Return the (X, Y) coordinate for the center point of the cell that contains the specified text.  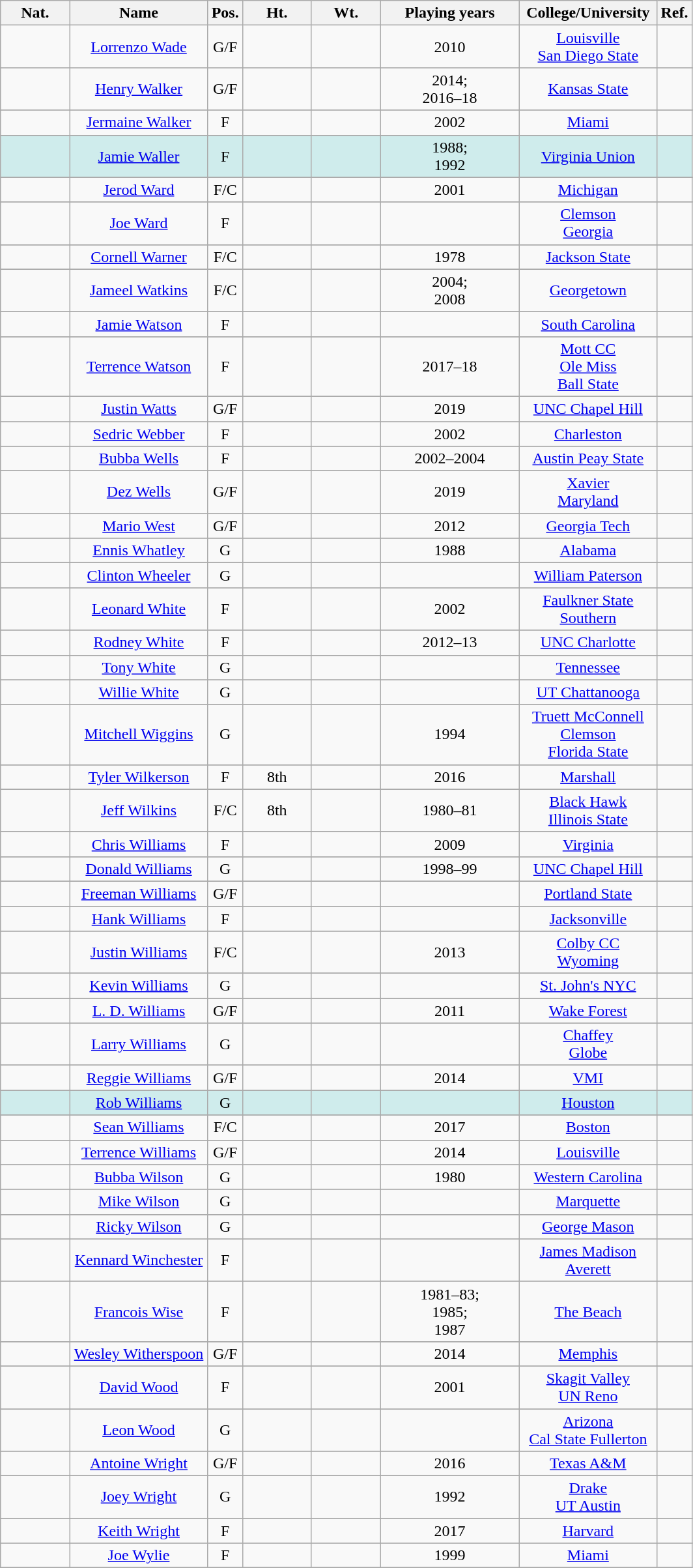
Reggie Williams (139, 1078)
Kennard Winchester (139, 1260)
Michigan (588, 190)
College/University (588, 13)
UNC Charlotte (588, 643)
Rodney White (139, 643)
Nat. (35, 13)
Willie White (139, 692)
1988 (449, 551)
Chaffey Globe (588, 1044)
Jamie Waller (139, 156)
Alabama (588, 551)
David Wood (139, 1387)
2002–2004 (449, 459)
1999 (449, 1556)
Portland State (588, 893)
Houston (588, 1103)
Joe Ward (139, 223)
Jamie Watson (139, 324)
Cornell Warner (139, 257)
Joey Wright (139, 1498)
L. D. Williams (139, 1011)
Mitchell Wiggins (139, 734)
Kansas State (588, 89)
Larry Williams (139, 1044)
Colby CCWyoming (588, 953)
Jacksonville (588, 918)
Jermaine Walker (139, 123)
Charleston (588, 433)
XavierMaryland (588, 493)
2004;2008 (449, 291)
Leon Wood (139, 1430)
2017–18 (449, 366)
Wt. (346, 13)
Bubba Wells (139, 459)
Georgia Tech (588, 526)
Harvard (588, 1531)
Mott CCOle MissBall State (588, 366)
Clinton Wheeler (139, 575)
Boston (588, 1127)
Skagit ValleyUN Reno (588, 1387)
2013 (449, 953)
Terrence Williams (139, 1152)
LouisvilleSan Diego State (588, 47)
ClemsonGeorgia (588, 223)
South Carolina (588, 324)
Playing years (449, 13)
St. John's NYC (588, 986)
Jameel Watkins (139, 291)
Name (139, 13)
Texas A&M (588, 1464)
Faulkner StateSouthern (588, 609)
Terrence Watson (139, 366)
Donald Williams (139, 869)
Mario West (139, 526)
Hank Williams (139, 918)
2011 (449, 1011)
Louisville (588, 1152)
2010 (449, 47)
1980–81 (449, 811)
1994 (449, 734)
Georgetown (588, 291)
ArizonaCal State Fullerton (588, 1430)
2012 (449, 526)
Marquette (588, 1202)
Marshall (588, 777)
Austin Peay State (588, 459)
Virginia (588, 844)
Justin Watts (139, 409)
Kevin Williams (139, 986)
2009 (449, 844)
Freeman Williams (139, 893)
Leonard White (139, 609)
1992 (449, 1498)
UT Chattanooga (588, 692)
Ricky Wilson (139, 1227)
Justin Williams (139, 953)
Chris Williams (139, 844)
Wesley Witherspoon (139, 1354)
The Beach (588, 1311)
Bubba Wilson (139, 1177)
Keith Wright (139, 1531)
1988;1992 (449, 156)
1980 (449, 1177)
Lorrenzo Wade (139, 47)
Black HawkIllinois State (588, 811)
Western Carolina (588, 1177)
Memphis (588, 1354)
Joe Wylie (139, 1556)
Henry Walker (139, 89)
Jackson State (588, 257)
Antoine Wright (139, 1464)
Ht. (277, 13)
Ref. (675, 13)
Rob Williams (139, 1103)
James MadisonAverett (588, 1260)
Sedric Webber (139, 433)
Sean Williams (139, 1127)
DrakeUT Austin (588, 1498)
Dez Wells (139, 493)
Truett McConnellClemsonFlorida State (588, 734)
Jerod Ward (139, 190)
1998–99 (449, 869)
2014;2016–18 (449, 89)
Francois Wise (139, 1311)
Wake Forest (588, 1011)
George Mason (588, 1227)
Mike Wilson (139, 1202)
1981–83;1985;1987 (449, 1311)
Virginia Union (588, 156)
Tony White (139, 667)
Tennessee (588, 667)
Jeff Wilkins (139, 811)
Pos. (225, 13)
William Paterson (588, 575)
Ennis Whatley (139, 551)
1978 (449, 257)
VMI (588, 1078)
2012–13 (449, 643)
Tyler Wilkerson (139, 777)
